Detect which cell encompasses the target text, then output its [x, y] center coordinate. 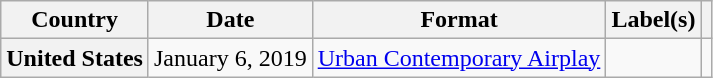
Date [230, 20]
Country [75, 20]
Urban Contemporary Airplay [459, 58]
January 6, 2019 [230, 58]
Format [459, 20]
United States [75, 58]
Label(s) [654, 20]
